Locate the cell with the specified text and output its (x, y) center coordinate. 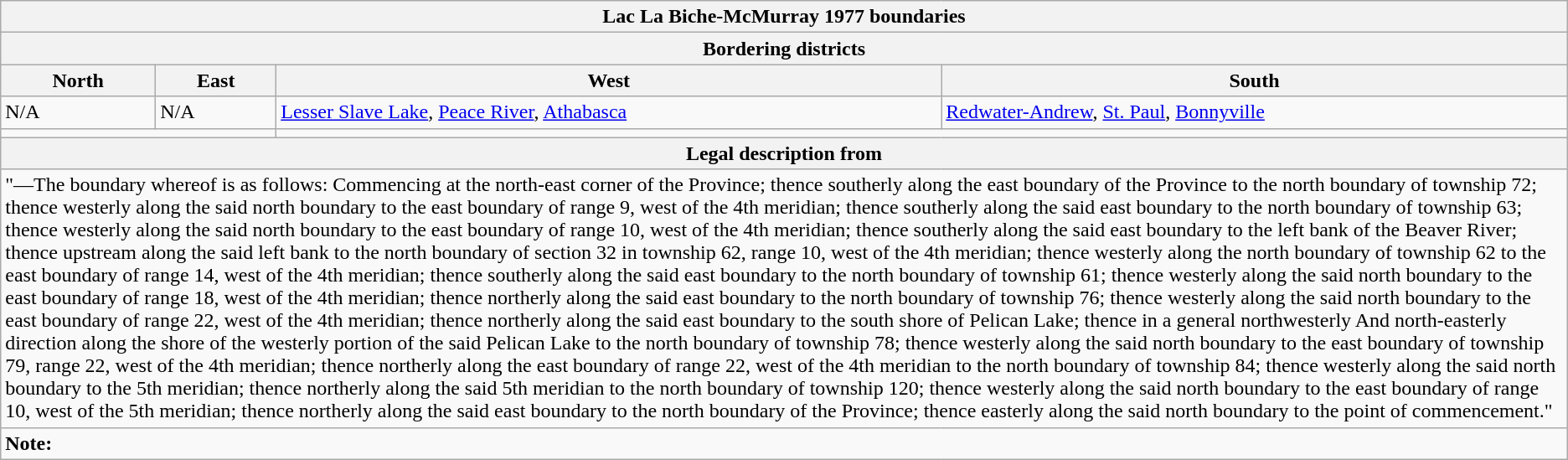
South (1255, 80)
Lac La Biche-McMurray 1977 boundaries (784, 17)
West (609, 80)
Redwater-Andrew, St. Paul, Bonnyville (1255, 112)
Legal description from (784, 153)
North (79, 80)
Note: (784, 443)
Bordering districts (784, 49)
Lesser Slave Lake, Peace River, Athabasca (609, 112)
East (216, 80)
